Scan for the cell matching the given text and deliver its (x, y) coordinate at center. 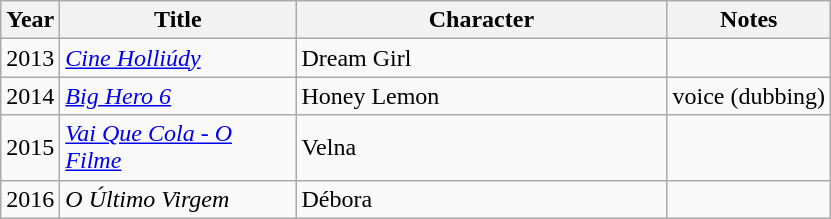
Character (482, 20)
voice (dubbing) (749, 96)
Débora (482, 199)
Dream Girl (482, 58)
Title (178, 20)
Notes (749, 20)
2013 (30, 58)
Year (30, 20)
2014 (30, 96)
Velna (482, 148)
2015 (30, 148)
Honey Lemon (482, 96)
Cine Holliúdy (178, 58)
Vai Que Cola - O Filme (178, 148)
Big Hero 6 (178, 96)
2016 (30, 199)
O Último Virgem (178, 199)
